For the text-containing cell, return its midpoint in [x, y] coordinate format. 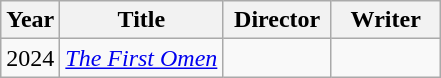
Year [30, 20]
Writer [386, 20]
Director [278, 20]
2024 [30, 58]
Title [142, 20]
The First Omen [142, 58]
